Return the (X, Y) coordinate for the center point of the cell that contains the specified text.  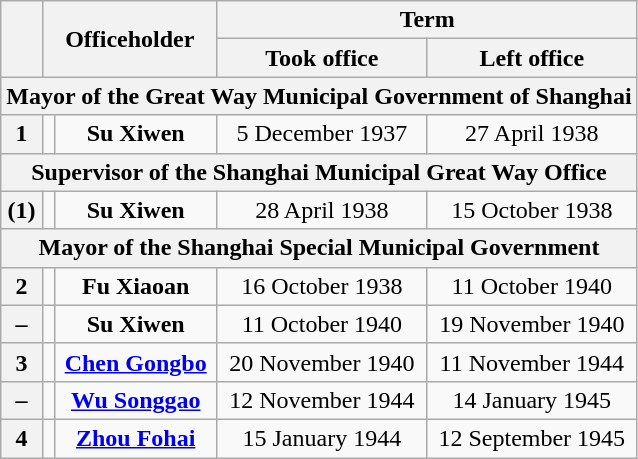
Left office (532, 58)
Mayor of the Shanghai Special Municipal Government (319, 248)
Took office (322, 58)
16 October 1938 (322, 286)
Supervisor of the Shanghai Municipal Great Way Office (319, 172)
12 September 1945 (532, 438)
3 (22, 362)
5 December 1937 (322, 134)
Officeholder (130, 39)
Fu Xiaoan (136, 286)
Chen Gongbo (136, 362)
19 November 1940 (532, 324)
15 January 1944 (322, 438)
1 (22, 134)
Term (427, 20)
4 (22, 438)
12 November 1944 (322, 400)
14 January 1945 (532, 400)
15 October 1938 (532, 210)
Wu Songgao (136, 400)
(1) (22, 210)
28 April 1938 (322, 210)
20 November 1940 (322, 362)
Mayor of the Great Way Municipal Government of Shanghai (319, 96)
27 April 1938 (532, 134)
11 November 1944 (532, 362)
Zhou Fohai (136, 438)
2 (22, 286)
